For the text-containing cell, return its midpoint in (X, Y) coordinate format. 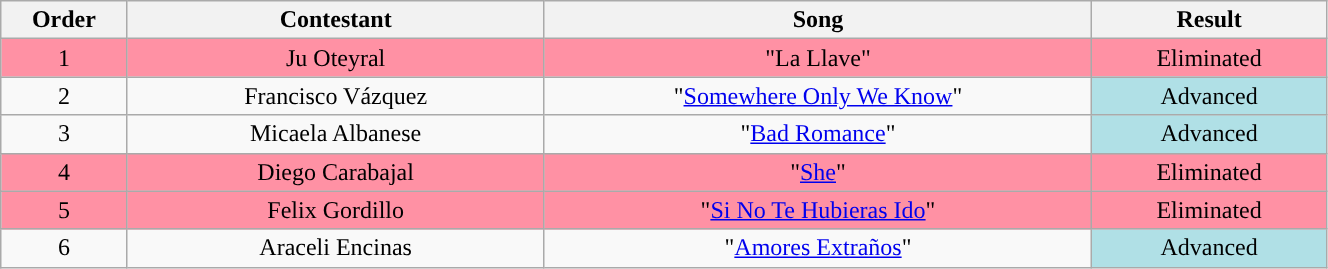
1 (64, 58)
Order (64, 20)
"Amores Extraños" (818, 248)
Contestant (336, 20)
"She" (818, 172)
3 (64, 134)
5 (64, 210)
Felix Gordillo (336, 210)
"Bad Romance" (818, 134)
"Somewhere Only We Know" (818, 96)
Ju Oteyral (336, 58)
"Si No Te Hubieras Ido" (818, 210)
Francisco Vázquez (336, 96)
6 (64, 248)
"La Llave" (818, 58)
Micaela Albanese (336, 134)
Araceli Encinas (336, 248)
Result (1210, 20)
4 (64, 172)
Song (818, 20)
Diego Carabajal (336, 172)
2 (64, 96)
